Return (X, Y) of the center of cell containing provided text 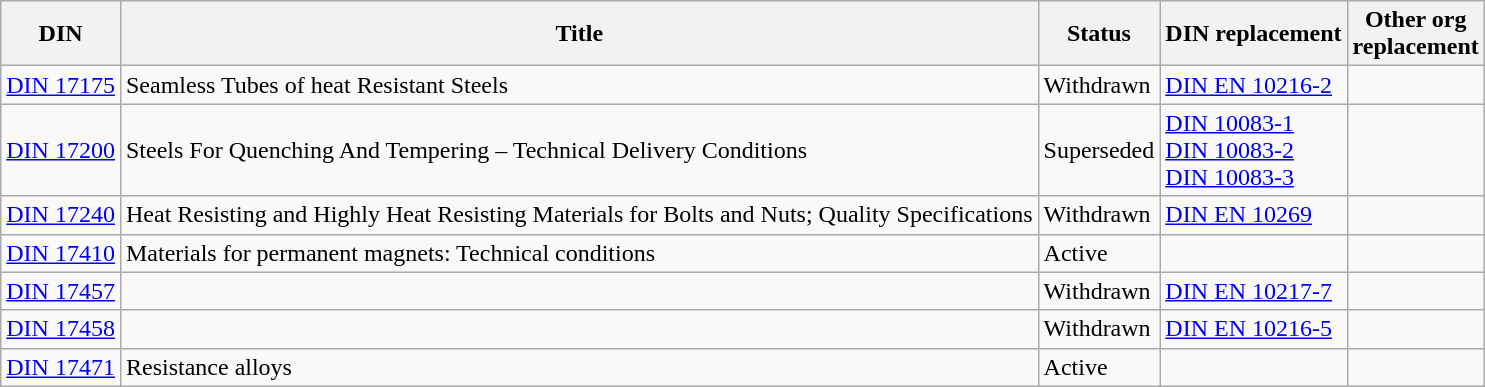
DIN 17458 (61, 329)
DIN EN 10216-2 (1254, 85)
DIN 17410 (61, 253)
DIN 10083-1DIN 10083-2DIN 10083-3 (1254, 150)
DIN 17457 (61, 291)
Title (579, 34)
Other orgreplacement (1416, 34)
Steels For Quenching And Tempering – Technical Delivery Conditions (579, 150)
Resistance alloys (579, 367)
Materials for permanent magnets: Technical conditions (579, 253)
Seamless Tubes of heat Resistant Steels (579, 85)
DIN 17175 (61, 85)
Heat Resisting and Highly Heat Resisting Materials for Bolts and Nuts; Quality Specifications (579, 215)
DIN EN 10269 (1254, 215)
DIN EN 10217-7 (1254, 291)
DIN 17471 (61, 367)
DIN (61, 34)
DIN 17240 (61, 215)
DIN replacement (1254, 34)
Status (1099, 34)
DIN 17200 (61, 150)
Superseded (1099, 150)
DIN EN 10216-5 (1254, 329)
